Capture the cell that displays the provided text and extract its [X, Y] central coordinate. 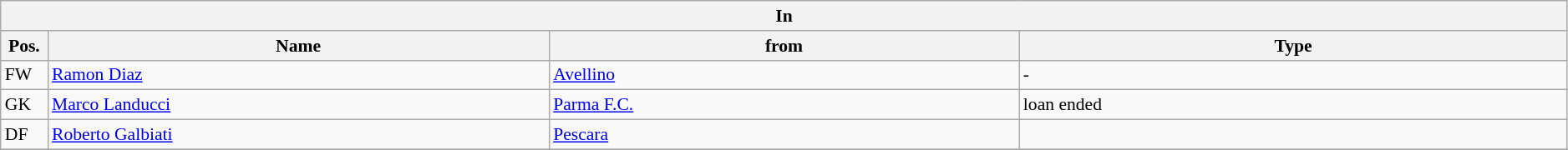
DF [24, 135]
loan ended [1293, 105]
Pescara [784, 135]
Name [298, 46]
Ramon Diaz [298, 75]
In [784, 16]
FW [24, 75]
from [784, 46]
Pos. [24, 46]
Parma F.C. [784, 105]
Type [1293, 46]
Marco Landucci [298, 105]
- [1293, 75]
GK [24, 105]
Avellino [784, 75]
Roberto Galbiati [298, 135]
